Output the (X, Y) coordinate of the center of the cell containing the given text.  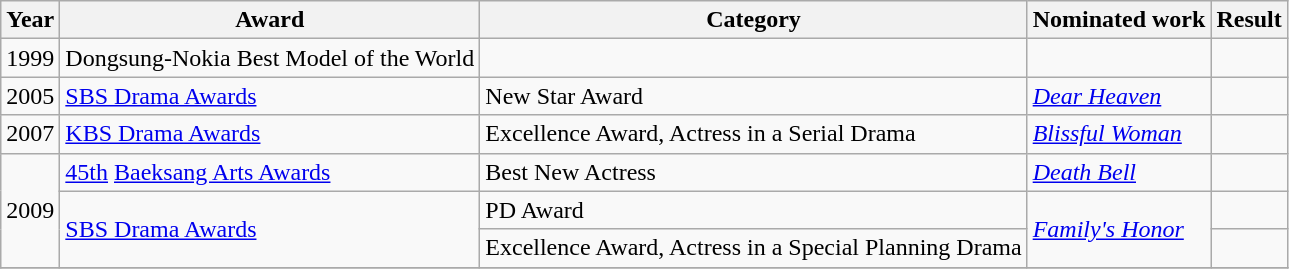
Dear Heaven (1119, 96)
Nominated work (1119, 20)
Category (754, 20)
New Star Award (754, 96)
2009 (30, 210)
Result (1249, 20)
1999 (30, 58)
45th Baeksang Arts Awards (270, 172)
Family's Honor (1119, 229)
Excellence Award, Actress in a Special Planning Drama (754, 248)
Dongsung-Nokia Best Model of the World (270, 58)
Blissful Woman (1119, 134)
Award (270, 20)
KBS Drama Awards (270, 134)
Year (30, 20)
Excellence Award, Actress in a Serial Drama (754, 134)
Death Bell (1119, 172)
2007 (30, 134)
Best New Actress (754, 172)
PD Award (754, 210)
2005 (30, 96)
